Extract the [x, y] coordinate from the center of the cell holding the provided text.  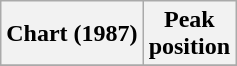
Chart (1987) [72, 34]
Peakposition [189, 34]
